Extract the (X, Y) coordinate from the center of the cell holding the provided text.  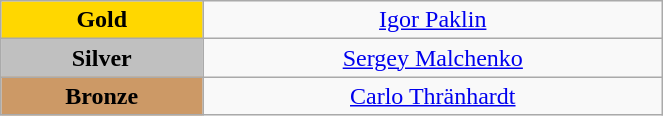
Carlo Thränhardt (433, 96)
Gold (102, 20)
Igor Paklin (433, 20)
Silver (102, 58)
Bronze (102, 96)
Sergey Malchenko (433, 58)
